From the cell containing the given text, extract its center point as (X, Y) coordinate. 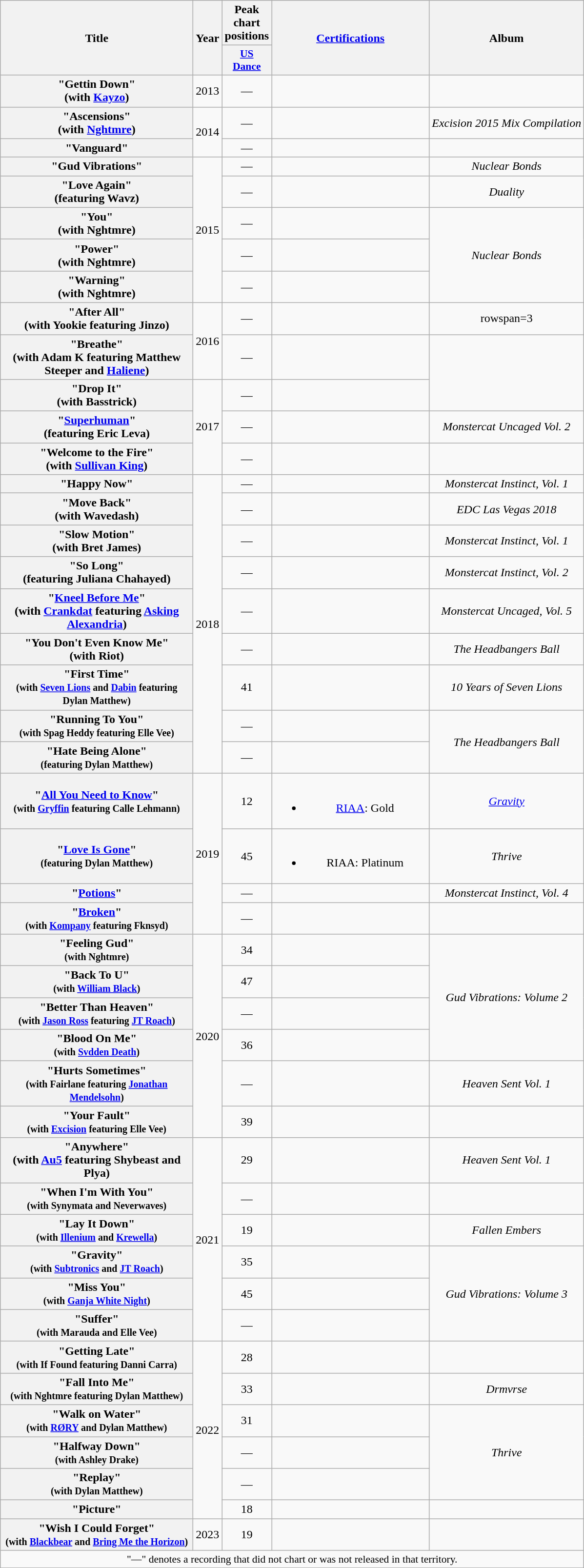
EDC Las Vegas 2018 (506, 509)
Year (208, 38)
"Fall Into Me"(with Nghtmre featuring Dylan Matthew) (97, 1388)
2019 (208, 854)
39 (247, 1122)
41 (247, 687)
2018 (208, 624)
"Walk on Water" (with RØRY and Dylan Matthew) (97, 1421)
28 (247, 1357)
"Love Again"(featuring Wavz) (97, 191)
29 (247, 1160)
2021 (208, 1239)
Excision 2015 Mix Compilation (506, 123)
Gud Vibrations: Volume 3 (506, 1294)
"So Long" (featuring Juliana Chahayed) (97, 573)
31 (247, 1421)
"Hate Being Alone"(featuring Dylan Matthew) (97, 757)
Peak chart positions (247, 23)
"Vanguard" (97, 148)
"First Time" (with Seven Lions and Dabin featuring Dylan Matthew) (97, 687)
"You Don't Even Know Me" (with Riot) (97, 649)
"Power"(with Nghtmre) (97, 255)
"Wish I Could Forget"(with Blackbear and Bring Me the Horizon) (97, 1535)
Monstercat Instinct, Vol. 2 (506, 573)
"Your Fault" (with Excision featuring Elle Vee) (97, 1122)
"When I'm With You" (with Synymata and Neverwaves) (97, 1198)
2020 (208, 1036)
"Running To You" (with Spag Heddy featuring Elle Vee) (97, 726)
47 (247, 982)
RIAA: Platinum (350, 856)
12 (247, 801)
"Gravity" (with Subtronics and JT Roach) (97, 1262)
"Breathe"(with Adam K featuring Matthew Steeper and Haliene) (97, 357)
"Suffer" (with Marauda and Elle Vee) (97, 1325)
2013 (208, 91)
"Warning"(with Nghtmre) (97, 287)
"Lay It Down"(with Illenium and Krewella) (97, 1230)
Album (506, 38)
"All You Need to Know" (with Gryffin featuring Calle Lehmann) (97, 801)
"Superhuman"(featuring Eric Leva) (97, 427)
10 Years of Seven Lions (506, 687)
Duality (506, 191)
"Gettin Down"(with Kayzo) (97, 91)
2022 (208, 1429)
36 (247, 1045)
"You"(with Nghtmre) (97, 223)
18 (247, 1509)
"Miss You" (with Ganja White Night) (97, 1294)
Monstercat Uncaged, Vol. 5 (506, 611)
"Slow Motion" (with Bret James) (97, 541)
"Getting Late" (with If Found featuring Danni Carra) (97, 1357)
"Move Back" (with Wavedash) (97, 509)
"Hurts Sometimes" (with Fairlane featuring Jonathan Mendelsohn) (97, 1084)
USDance (247, 60)
Title (97, 38)
"Halfway Down" (with Ashley Drake) (97, 1452)
"Replay" (with Dylan Matthew) (97, 1484)
"Happy Now" (97, 484)
34 (247, 950)
Certifications (350, 38)
"Gud Vibrations" (97, 166)
"Anywhere" (with Au5 featuring Shybeast and Plya) (97, 1160)
2023 (208, 1535)
RIAA: Gold (350, 801)
2016 (208, 341)
35 (247, 1262)
"Welcome to the Fire"(with Sullivan King) (97, 459)
"After All"(with Yookie featuring Jinzo) (97, 318)
"Drop It"(with Basstrick) (97, 395)
"Ascensions"(with Nghtmre) (97, 123)
"Love Is Gone" (featuring Dylan Matthew) (97, 856)
"Back To U" (with William Black) (97, 982)
"Feeling Gud" (with Nghtmre) (97, 950)
"Better Than Heaven" (with Jason Ross featuring JT Roach) (97, 1014)
33 (247, 1388)
Gud Vibrations: Volume 2 (506, 998)
Monstercat Uncaged Vol. 2 (506, 427)
Drmvrse (506, 1388)
"Potions" (97, 893)
2017 (208, 427)
Gravity (506, 801)
"—" denotes a recording that did not chart or was not released in that territory. (292, 1559)
"Picture" (97, 1509)
"Blood On Me" (with Svdden Death) (97, 1045)
2015 (208, 230)
2014 (208, 132)
Monstercat Instinct, Vol. 4 (506, 893)
"Kneel Before Me" (with Crankdat featuring Asking Alexandria) (97, 611)
rowspan=3 (506, 318)
"Broken" (with Kompany featuring Fknsyd) (97, 918)
Fallen Embers (506, 1230)
